Extract the [X, Y] coordinate from the center of the cell holding the provided text.  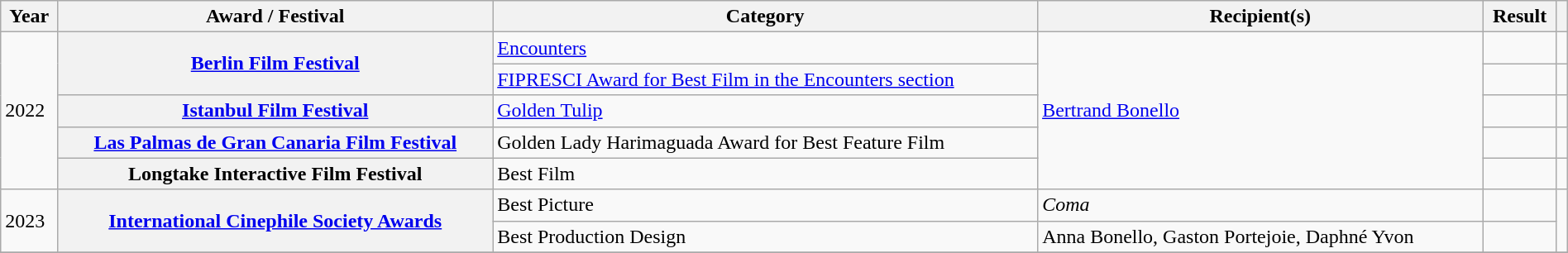
Bertrand Bonello [1260, 111]
Golden Lady Harimaguada Award for Best Feature Film [766, 142]
Category [766, 17]
Longtake Interactive Film Festival [275, 174]
Year [30, 17]
Golden Tulip [766, 111]
Berlin Film Festival [275, 64]
Award / Festival [275, 17]
Recipient(s) [1260, 17]
Coma [1260, 205]
2023 [30, 221]
Best Production Design [766, 236]
Istanbul Film Festival [275, 111]
FIPRESCI Award for Best Film in the Encounters section [766, 79]
Anna Bonello, Gaston Portejoie, Daphné Yvon [1260, 236]
Best Picture [766, 205]
Las Palmas de Gran Canaria Film Festival [275, 142]
Encounters [766, 48]
Result [1520, 17]
Best Film [766, 174]
2022 [30, 111]
International Cinephile Society Awards [275, 221]
